Return the (X, Y) coordinate for the center point of the cell that contains the specified text.  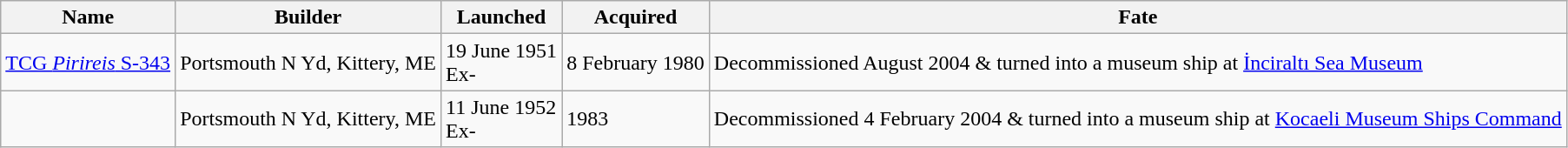
1983 (636, 118)
11 June 1952Ex- (502, 118)
Acquired (636, 17)
Name (89, 17)
Decommissioned 4 February 2004 & turned into a museum ship at Kocaeli Museum Ships Command (1138, 118)
Fate (1138, 17)
TCG Pirireis S-343 (89, 63)
Launched (502, 17)
Builder (308, 17)
19 June 1951Ex- (502, 63)
Decommissioned August 2004 & turned into a museum ship at İnciraltı Sea Museum (1138, 63)
8 February 1980 (636, 63)
